Identify which cell holds the provided text, then report its (x, y) central coordinate. 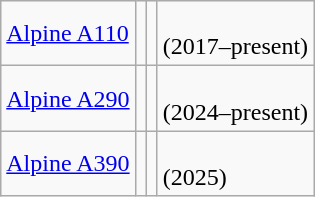
(2025) (235, 164)
Alpine A290 (68, 98)
(2017–present) (235, 34)
Alpine A390 (68, 164)
(2024–present) (235, 98)
Alpine A110 (68, 34)
